Pinpoint the cell where the given text exists, returning its [X, Y] midpoint coordinate. 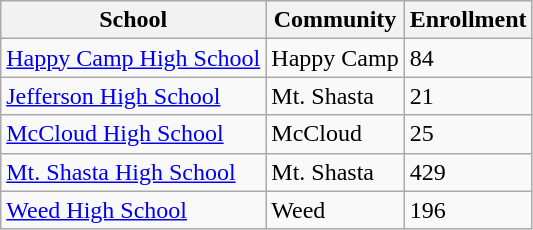
21 [468, 96]
Jefferson High School [134, 96]
Community [335, 20]
Happy Camp [335, 58]
Weed [335, 210]
25 [468, 134]
Mt. Shasta High School [134, 172]
McCloud [335, 134]
Happy Camp High School [134, 58]
School [134, 20]
196 [468, 210]
Enrollment [468, 20]
429 [468, 172]
Weed High School [134, 210]
84 [468, 58]
McCloud High School [134, 134]
